For the text-containing cell, return its midpoint in [x, y] coordinate format. 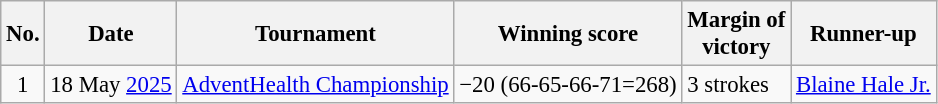
No. [23, 34]
AdventHealth Championship [316, 85]
Runner-up [864, 34]
−20 (66-65-66-71=268) [568, 85]
Date [111, 34]
3 strokes [736, 85]
1 [23, 85]
Tournament [316, 34]
Winning score [568, 34]
Margin ofvictory [736, 34]
18 May 2025 [111, 85]
Blaine Hale Jr. [864, 85]
